Identify which cell holds the provided text, then report its (X, Y) central coordinate. 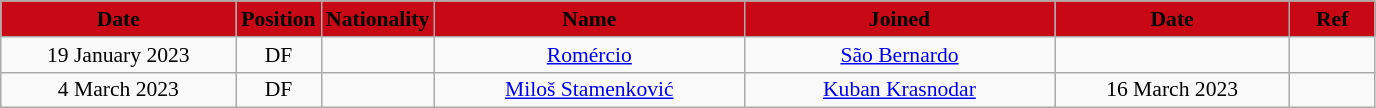
São Bernardo (899, 55)
Romércio (589, 55)
Joined (899, 19)
Ref (1332, 19)
16 March 2023 (1172, 90)
4 March 2023 (118, 90)
Miloš Stamenković (589, 90)
Kuban Krasnodar (899, 90)
Nationality (378, 19)
Position (278, 19)
19 January 2023 (118, 55)
Name (589, 19)
